Locate the cell with the specified text and output its (x, y) center coordinate. 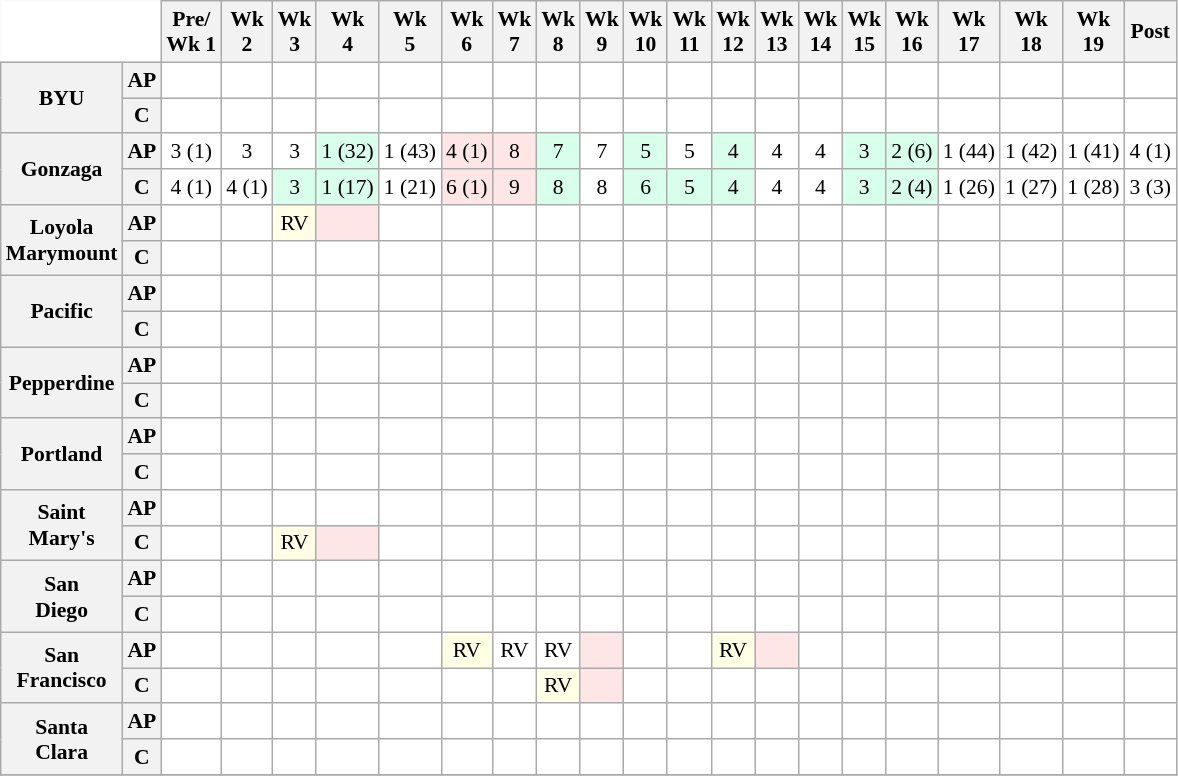
1 (26) (969, 187)
Wk4 (347, 32)
Wk19 (1093, 32)
6 (1) (466, 187)
SantaClara (62, 740)
Wk15 (864, 32)
1 (27) (1031, 187)
Wk5 (410, 32)
Wk8 (558, 32)
9 (515, 187)
1 (41) (1093, 152)
Wk6 (466, 32)
1 (43) (410, 152)
1 (32) (347, 152)
3 (3) (1150, 187)
1 (44) (969, 152)
Wk14 (821, 32)
Gonzaga (62, 170)
1 (42) (1031, 152)
SaintMary's (62, 526)
Pacific (62, 312)
Portland (62, 454)
Wk16 (912, 32)
1 (28) (1093, 187)
3 (1) (191, 152)
Wk7 (515, 32)
Pre/Wk 1 (191, 32)
1 (21) (410, 187)
Wk17 (969, 32)
Wk9 (602, 32)
Wk10 (646, 32)
1 (17) (347, 187)
Pepperdine (62, 382)
SanFrancisco (62, 668)
Wk18 (1031, 32)
2 (4) (912, 187)
SanDiego (62, 596)
Wk3 (295, 32)
Wk12 (733, 32)
2 (6) (912, 152)
Wk2 (246, 32)
BYU (62, 98)
Wk13 (777, 32)
6 (646, 187)
LoyolaMarymount (62, 240)
Post (1150, 32)
Wk11 (689, 32)
